For the text-containing cell, return its midpoint in [X, Y] coordinate format. 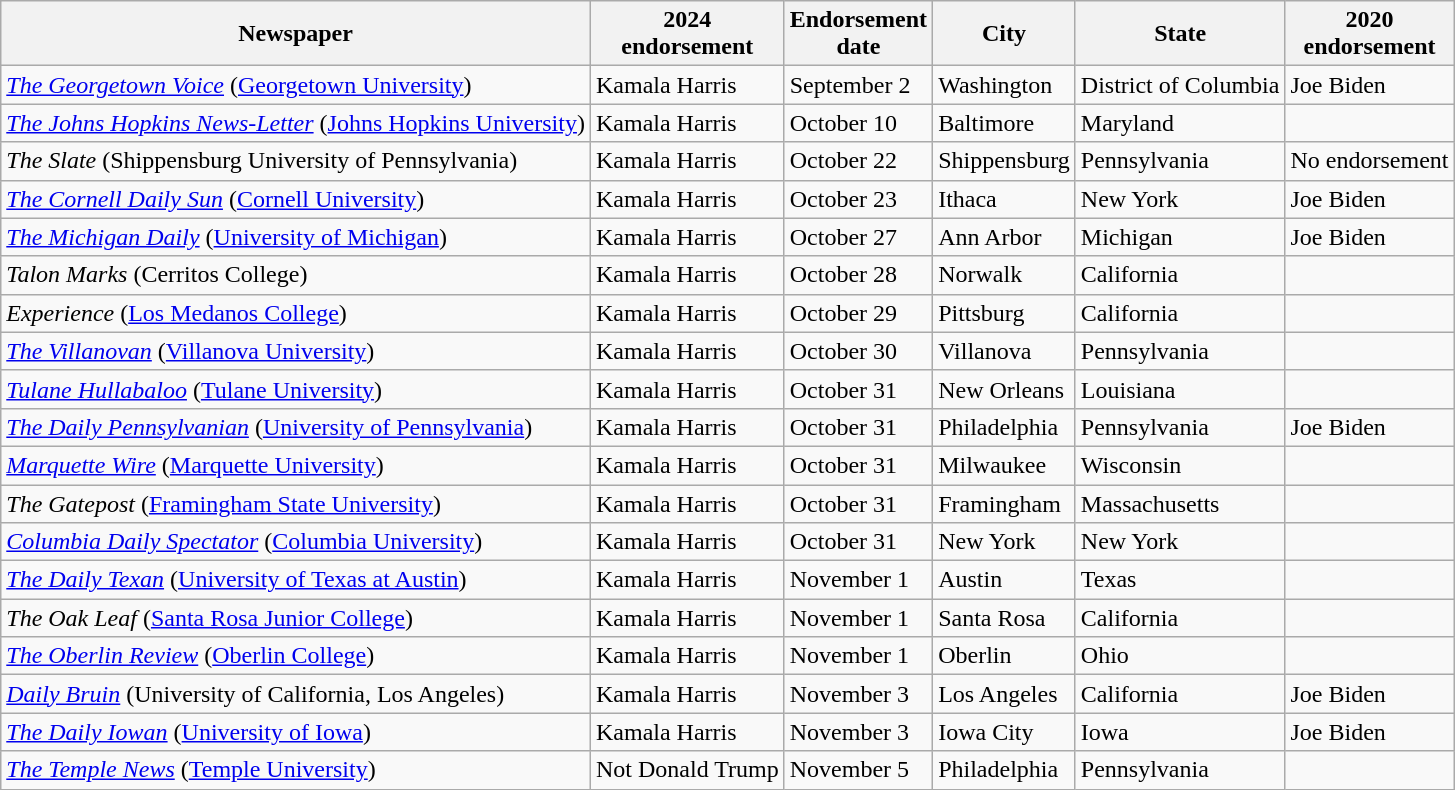
The Georgetown Voice (Georgetown University) [296, 85]
Ann Arbor [1004, 237]
October 28 [858, 275]
Newspaper [296, 34]
Santa Rosa [1004, 618]
The Daily Texan (University of Texas at Austin) [296, 580]
Marquette Wire (Marquette University) [296, 465]
Tulane Hullabaloo (Tulane University) [296, 389]
Endorsementdate [858, 34]
Washington [1004, 85]
Columbia Daily Spectator (Columbia University) [296, 542]
Oberlin [1004, 656]
The Cornell Daily Sun (Cornell University) [296, 199]
New Orleans [1004, 389]
City [1004, 34]
Baltimore [1004, 123]
Massachusetts [1180, 503]
Ohio [1180, 656]
Villanova [1004, 351]
Not Donald Trump [687, 770]
Norwalk [1004, 275]
Michigan [1180, 237]
Talon Marks (Cerritos College) [296, 275]
The Michigan Daily (University of Michigan) [296, 237]
The Oberlin Review (Oberlin College) [296, 656]
October 23 [858, 199]
October 30 [858, 351]
October 22 [858, 161]
District of Columbia [1180, 85]
Daily Bruin (University of California, Los Angeles) [296, 694]
The Temple News (Temple University) [296, 770]
November 5 [858, 770]
Iowa City [1004, 732]
September 2 [858, 85]
The Daily Pennsylvanian (University of Pennsylvania) [296, 427]
Louisiana [1180, 389]
Framingham [1004, 503]
Experience (Los Medanos College) [296, 313]
Milwaukee [1004, 465]
No endorsement [1370, 161]
The Villanovan (Villanova University) [296, 351]
State [1180, 34]
The Slate (Shippensburg University of Pennsylvania) [296, 161]
The Johns Hopkins News-Letter (Johns Hopkins University) [296, 123]
The Daily Iowan (University of Iowa) [296, 732]
The Gatepost (Framingham State University) [296, 503]
October 29 [858, 313]
Los Angeles [1004, 694]
Ithaca [1004, 199]
Pittsburg [1004, 313]
Iowa [1180, 732]
Shippensburg [1004, 161]
October 10 [858, 123]
Wisconsin [1180, 465]
Maryland [1180, 123]
The Oak Leaf (Santa Rosa Junior College) [296, 618]
October 27 [858, 237]
Austin [1004, 580]
2024endorsement [687, 34]
2020endorsement [1370, 34]
Texas [1180, 580]
